Locate the cell with the specified text and output its [X, Y] center coordinate. 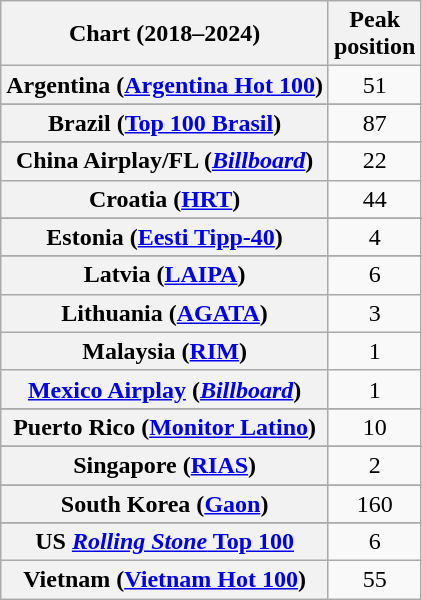
44 [374, 199]
Singapore (RIAS) [165, 465]
55 [374, 580]
4 [374, 237]
Brazil (Top 100 Brasil) [165, 123]
Argentina (Argentina Hot 100) [165, 85]
51 [374, 85]
Croatia (HRT) [165, 199]
South Korea (Gaon) [165, 503]
Puerto Rico (Monitor Latino) [165, 427]
87 [374, 123]
Mexico Airplay (Billboard) [165, 389]
China Airplay/FL (Billboard) [165, 161]
2 [374, 465]
Estonia (Eesti Tipp-40) [165, 237]
Peakposition [374, 34]
Chart (2018–2024) [165, 34]
10 [374, 427]
3 [374, 313]
22 [374, 161]
Lithuania (AGATA) [165, 313]
Malaysia (RIM) [165, 351]
US Rolling Stone Top 100 [165, 542]
Vietnam (Vietnam Hot 100) [165, 580]
Latvia (LAIPA) [165, 275]
160 [374, 503]
